Detect which cell encompasses the target text, then output its [x, y] center coordinate. 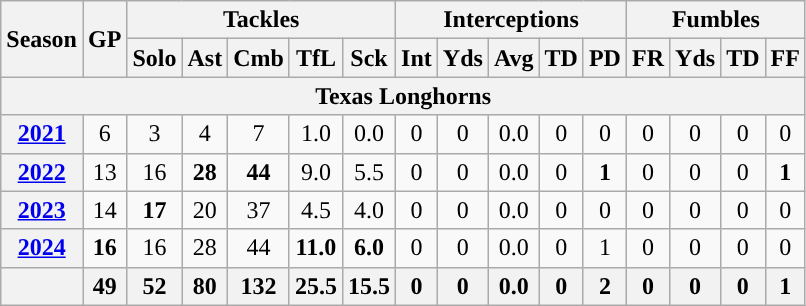
GP [104, 39]
TfL [316, 58]
Texas Longhorns [404, 96]
6 [104, 134]
11.0 [316, 248]
2021 [42, 134]
9.0 [316, 172]
15.5 [368, 286]
2023 [42, 210]
5.5 [368, 172]
Cmb [259, 58]
Fumbles [716, 20]
132 [259, 286]
2 [604, 286]
80 [205, 286]
Ast [205, 58]
Int [417, 58]
2024 [42, 248]
13 [104, 172]
Interceptions [512, 20]
20 [205, 210]
FF [785, 58]
7 [259, 134]
4 [205, 134]
Avg [514, 58]
4.0 [368, 210]
PD [604, 58]
2022 [42, 172]
Solo [154, 58]
52 [154, 286]
4.5 [316, 210]
Tackles [262, 20]
25.5 [316, 286]
37 [259, 210]
6.0 [368, 248]
3 [154, 134]
Sck [368, 58]
17 [154, 210]
Season [42, 39]
49 [104, 286]
1.0 [316, 134]
FR [648, 58]
14 [104, 210]
